Output the (x, y) coordinate of the center of the cell containing the given text.  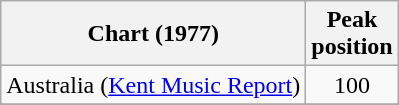
Australia (Kent Music Report) (154, 85)
100 (352, 85)
Chart (1977) (154, 34)
Peakposition (352, 34)
